Scan for the cell matching the given text and deliver its [X, Y] coordinate at center. 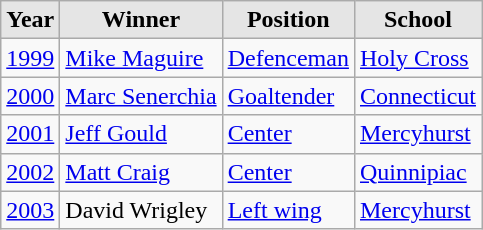
Jeff Gould [141, 134]
Year [30, 20]
Goaltender [288, 96]
2001 [30, 134]
Defenceman [288, 58]
Left wing [288, 210]
2000 [30, 96]
Holy Cross [418, 58]
2003 [30, 210]
2002 [30, 172]
David Wrigley [141, 210]
Marc Senerchia [141, 96]
Position [288, 20]
Winner [141, 20]
Connecticut [418, 96]
School [418, 20]
1999 [30, 58]
Mike Maguire [141, 58]
Matt Craig [141, 172]
Quinnipiac [418, 172]
